Determine the [x, y] coordinate at the center of the cell enclosing the given text.  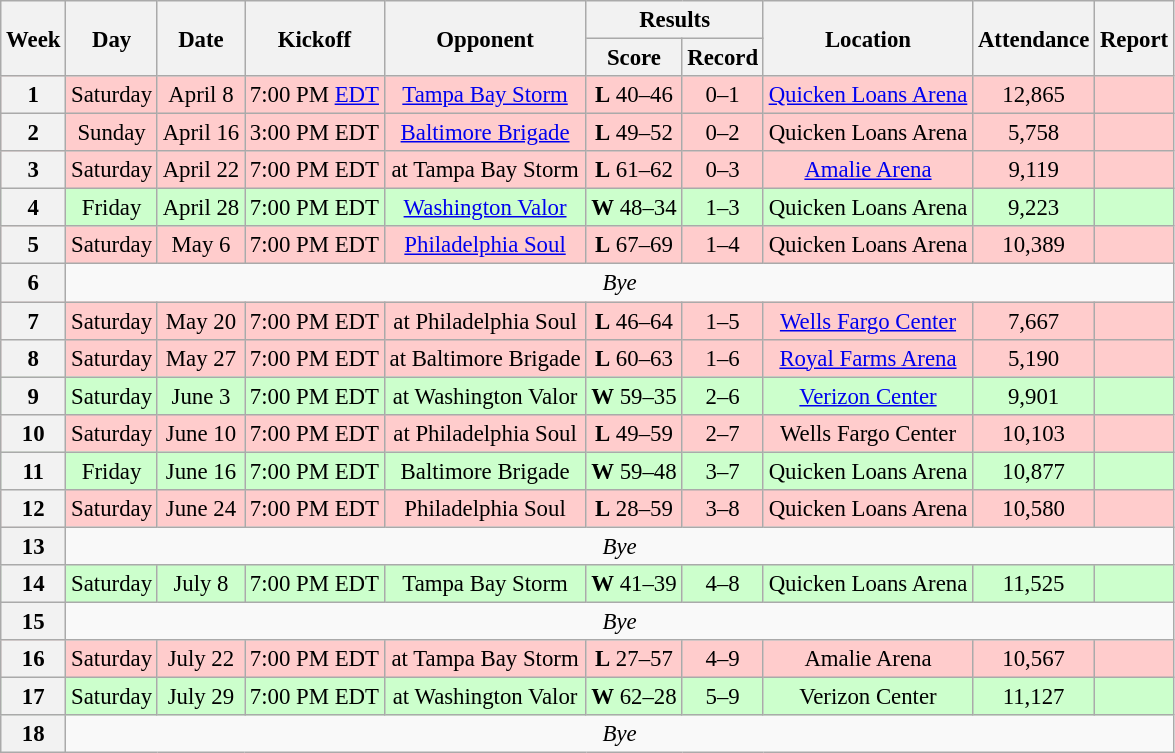
Day [112, 38]
W 59–48 [634, 471]
at Baltimore Brigade [485, 358]
9,901 [1034, 396]
2–6 [722, 396]
W 62–28 [634, 697]
L 49–52 [634, 133]
May 20 [200, 321]
2–7 [722, 433]
June 10 [200, 433]
2 [34, 133]
13 [34, 546]
Week [34, 38]
15 [34, 621]
W 59–35 [634, 396]
10,877 [1034, 471]
10,103 [1034, 433]
Score [634, 58]
W 41–39 [634, 584]
14 [34, 584]
July 29 [200, 697]
9 [34, 396]
5,190 [1034, 358]
1 [34, 95]
1–4 [722, 245]
L 27–57 [634, 659]
10,567 [1034, 659]
April 16 [200, 133]
L 67–69 [634, 245]
May 27 [200, 358]
June 24 [200, 509]
4–9 [722, 659]
11,525 [1034, 584]
7,667 [1034, 321]
0–2 [722, 133]
8 [34, 358]
9,119 [1034, 170]
12 [34, 509]
Sunday [112, 133]
0–1 [722, 95]
Attendance [1034, 38]
Date [200, 38]
L 46–64 [634, 321]
1–3 [722, 208]
Results [674, 20]
June 3 [200, 396]
4 [34, 208]
June 16 [200, 471]
16 [34, 659]
Report [1134, 38]
11 [34, 471]
4–8 [722, 584]
11,127 [1034, 697]
Royal Farms Arena [868, 358]
10 [34, 433]
1–6 [722, 358]
April 22 [200, 170]
18 [34, 734]
May 6 [200, 245]
1–5 [722, 321]
Washington Valor [485, 208]
Record [722, 58]
L 60–63 [634, 358]
17 [34, 697]
3–8 [722, 509]
3 [34, 170]
L 28–59 [634, 509]
April 8 [200, 95]
5,758 [1034, 133]
W 48–34 [634, 208]
12,865 [1034, 95]
L 49–59 [634, 433]
10,389 [1034, 245]
9,223 [1034, 208]
L 61–62 [634, 170]
10,580 [1034, 509]
5 [34, 245]
L 40–46 [634, 95]
Opponent [485, 38]
3:00 PM EDT [315, 133]
5–9 [722, 697]
6 [34, 283]
Location [868, 38]
0–3 [722, 170]
April 28 [200, 208]
July 8 [200, 584]
Kickoff [315, 38]
7 [34, 321]
3–7 [722, 471]
July 22 [200, 659]
